Detect which cell encompasses the target text, then output its [X, Y] center coordinate. 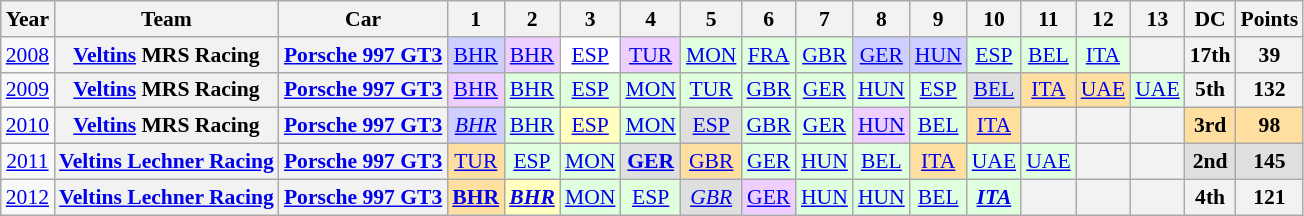
11 [1048, 19]
2012 [28, 197]
DC [1210, 19]
12 [1103, 19]
5th [1210, 90]
4 [650, 19]
FRA [768, 55]
9 [938, 19]
Car [363, 19]
7 [824, 19]
39 [1270, 55]
6 [768, 19]
2nd [1210, 162]
Points [1270, 19]
98 [1270, 126]
10 [994, 19]
4th [1210, 197]
17th [1210, 55]
1 [476, 19]
Year [28, 19]
2009 [28, 90]
Team [166, 19]
8 [882, 19]
3 [590, 19]
5 [712, 19]
2 [532, 19]
3rd [1210, 126]
2008 [28, 55]
2011 [28, 162]
2010 [28, 126]
132 [1270, 90]
145 [1270, 162]
13 [1157, 19]
121 [1270, 197]
